For the text-containing cell, return its midpoint in [x, y] coordinate format. 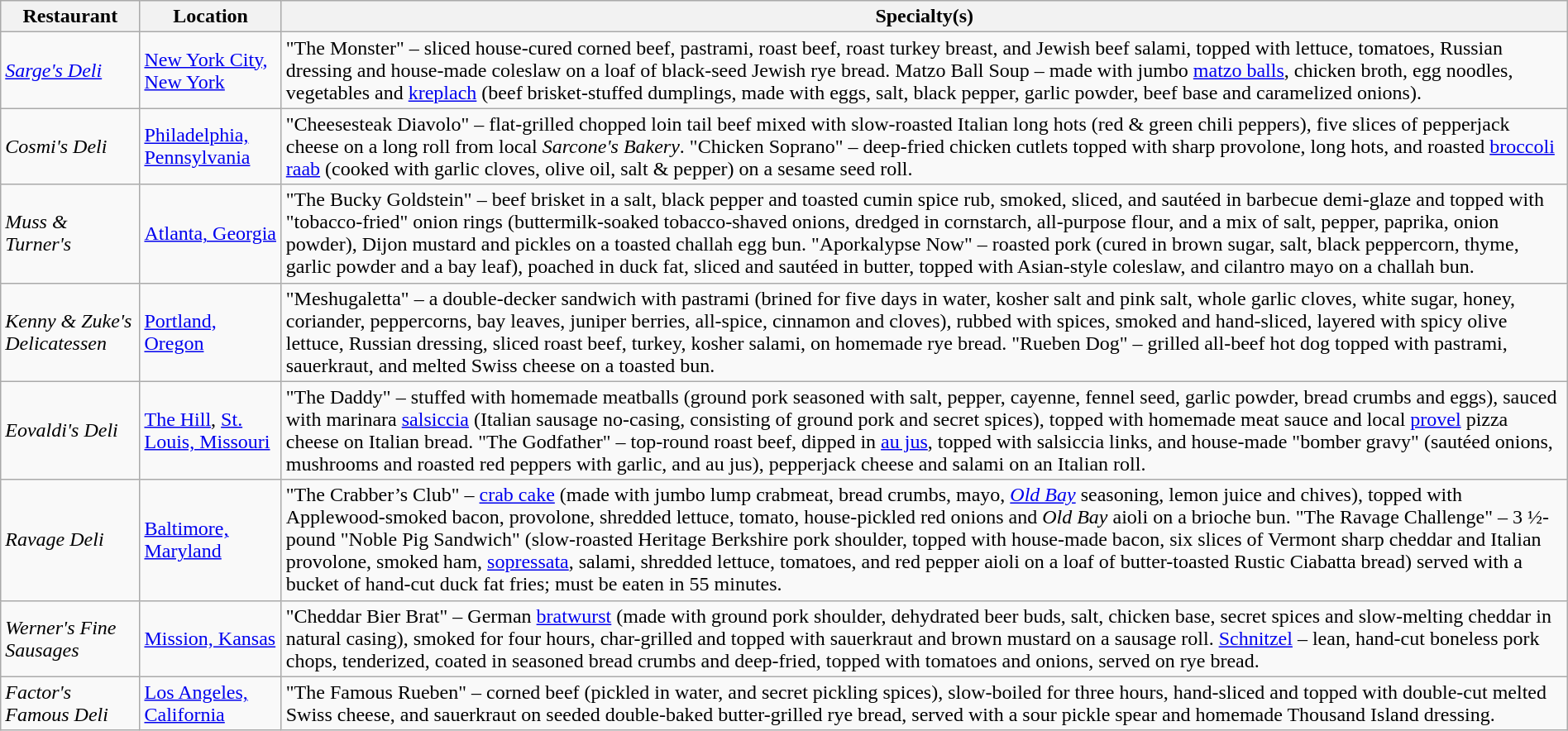
Sarge's Deli [70, 70]
The Hill, St. Louis, Missouri [210, 430]
Los Angeles, California [210, 703]
Werner's Fine Sausages [70, 638]
Location [210, 17]
Specialty(s) [925, 17]
New York City, New York [210, 70]
Mission, Kansas [210, 638]
Muss & Turner's [70, 233]
Cosmi's Deli [70, 146]
Baltimore, Maryland [210, 540]
Ravage Deli [70, 540]
Philadelphia, Pennsylvania [210, 146]
Atlanta, Georgia [210, 233]
Eovaldi's Deli [70, 430]
Portland, Oregon [210, 332]
Kenny & Zuke's Delicatessen [70, 332]
Restaurant [70, 17]
Factor's Famous Deli [70, 703]
